From the cell containing the given text, extract its center point as (x, y) coordinate. 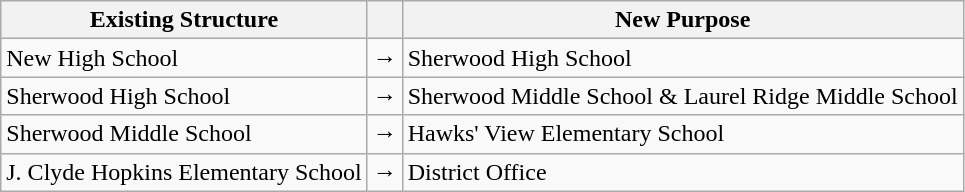
New High School (184, 58)
District Office (682, 172)
Existing Structure (184, 20)
J. Clyde Hopkins Elementary School (184, 172)
Sherwood Middle School (184, 134)
Hawks' View Elementary School (682, 134)
Sherwood Middle School & Laurel Ridge Middle School (682, 96)
New Purpose (682, 20)
